Capture the cell that displays the provided text and extract its (X, Y) central coordinate. 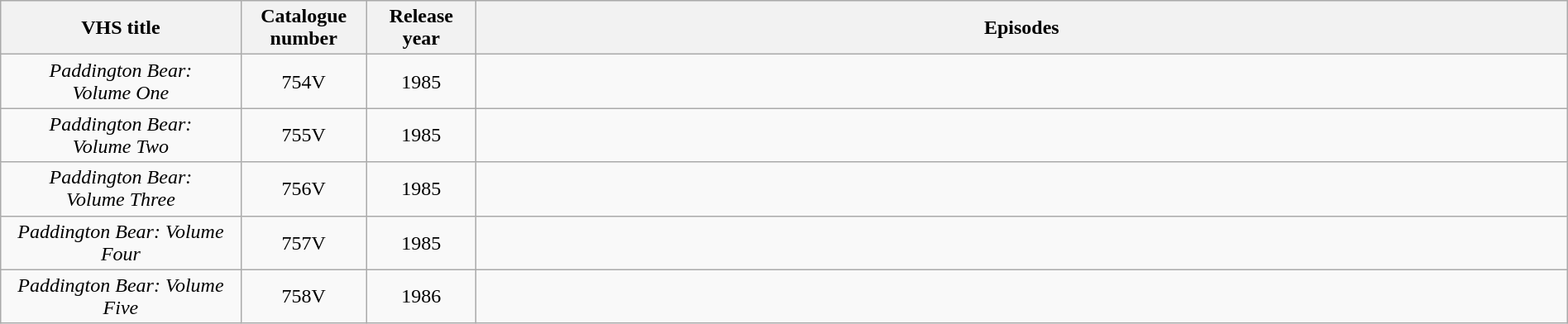
Paddington Bear: Volume Four (121, 243)
Paddington Bear: Volume Five (121, 296)
756V (304, 188)
755V (304, 136)
1986 (421, 296)
Paddington Bear:Volume Two (121, 136)
757V (304, 243)
Episodes (1021, 28)
VHS title (121, 28)
Paddington Bear:Volume One (121, 81)
754V (304, 81)
Release year (421, 28)
Cataloguenumber (304, 28)
Paddington Bear:Volume Three (121, 188)
758V (304, 296)
